Return the (x, y) coordinate for the center point of the cell that contains the specified text.  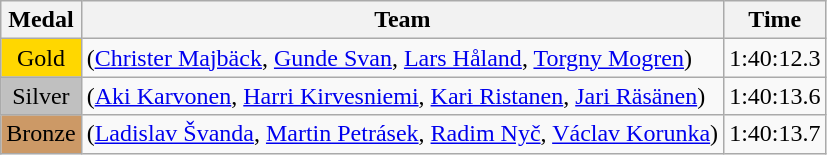
(Ladislav Švanda, Martin Petrásek, Radim Nyč, Václav Korunka) (402, 134)
1:40:12.3 (775, 58)
Silver (41, 96)
1:40:13.6 (775, 96)
(Aki Karvonen, Harri Kirvesniemi, Kari Ristanen, Jari Räsänen) (402, 96)
(Christer Majbäck, Gunde Svan, Lars Håland, Torgny Mogren) (402, 58)
Gold (41, 58)
Medal (41, 20)
Team (402, 20)
Time (775, 20)
Bronze (41, 134)
1:40:13.7 (775, 134)
